Search for the cell housing the specified text and yield its (x, y) center coordinate. 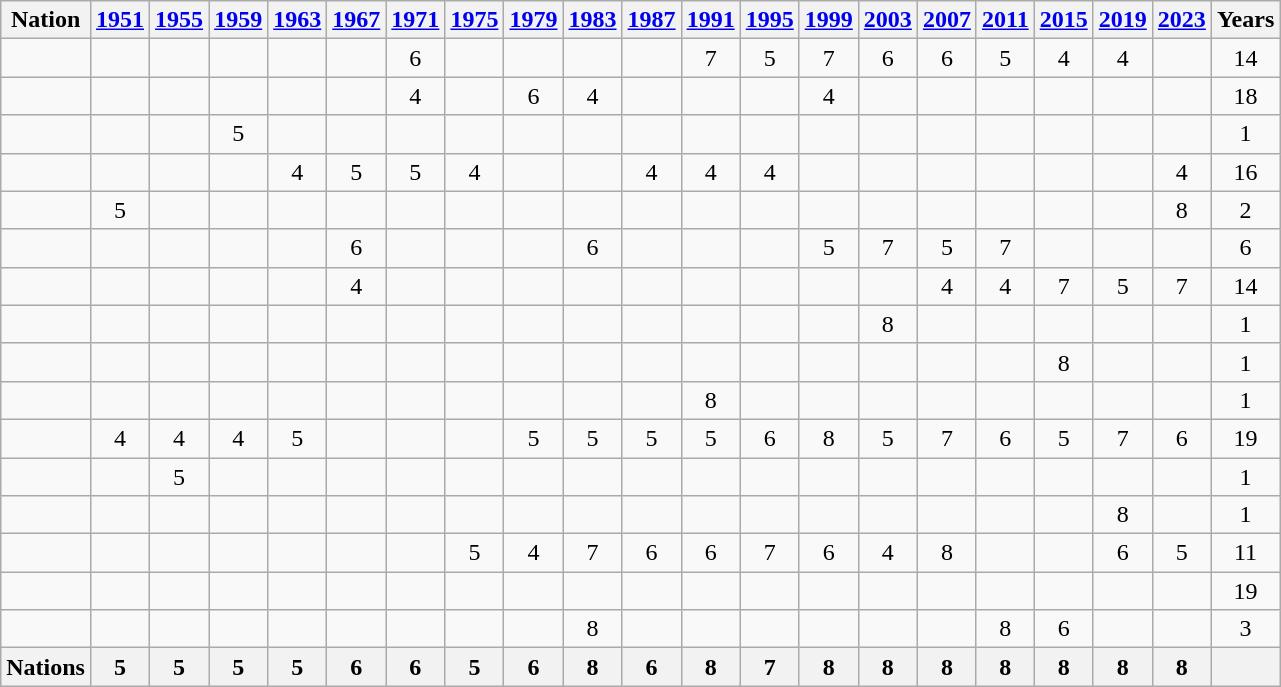
11 (1245, 553)
2011 (1005, 20)
2019 (1122, 20)
1979 (534, 20)
2015 (1064, 20)
16 (1245, 172)
Nations (46, 667)
1955 (180, 20)
1963 (298, 20)
2003 (888, 20)
1983 (592, 20)
1971 (416, 20)
Nation (46, 20)
2 (1245, 210)
18 (1245, 96)
2023 (1182, 20)
3 (1245, 629)
1995 (770, 20)
1987 (652, 20)
1999 (828, 20)
1975 (474, 20)
2007 (946, 20)
1951 (120, 20)
Years (1245, 20)
1967 (356, 20)
1959 (238, 20)
1991 (710, 20)
